Output the (x, y) coordinate of the center of the cell containing the given text.  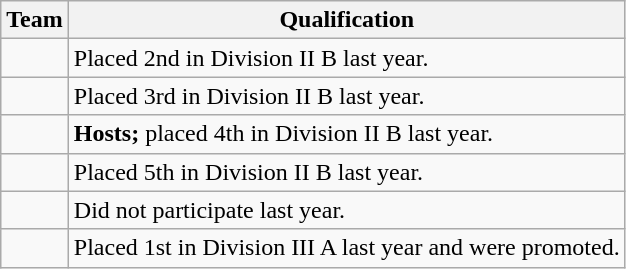
Placed 2nd in Division II B last year. (346, 58)
Placed 3rd in Division II B last year. (346, 96)
Did not participate last year. (346, 210)
Placed 1st in Division III A last year and were promoted. (346, 248)
Hosts; placed 4th in Division II B last year. (346, 134)
Placed 5th in Division II B last year. (346, 172)
Qualification (346, 20)
Team (35, 20)
